Identify which cell holds the provided text, then report its (x, y) central coordinate. 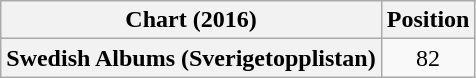
Swedish Albums (Sverigetopplistan) (191, 58)
82 (428, 58)
Position (428, 20)
Chart (2016) (191, 20)
